Pinpoint the cell where the given text exists, returning its (x, y) midpoint coordinate. 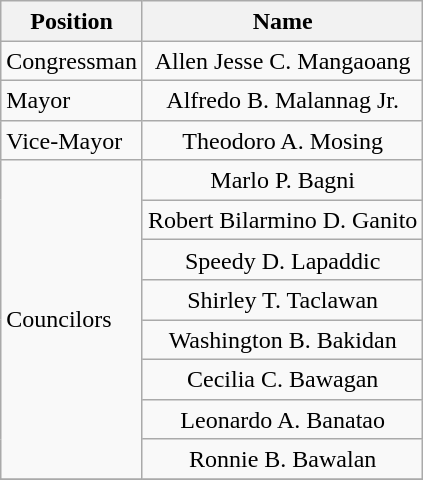
Cecilia C. Bawagan (282, 379)
Congressman (72, 61)
Mayor (72, 100)
Marlo P. Bagni (282, 180)
Leonardo A. Banatao (282, 419)
Alfredo B. Malannag Jr. (282, 100)
Ronnie B. Bawalan (282, 459)
Vice-Mayor (72, 140)
Allen Jesse C. Mangaoang (282, 61)
Theodoro A. Mosing (282, 140)
Washington B. Bakidan (282, 340)
Position (72, 21)
Name (282, 21)
Robert Bilarmino D. Ganito (282, 220)
Speedy D. Lapaddic (282, 260)
Shirley T. Taclawan (282, 300)
Councilors (72, 320)
